Extract the (x, y) coordinate from the center of the cell holding the provided text.  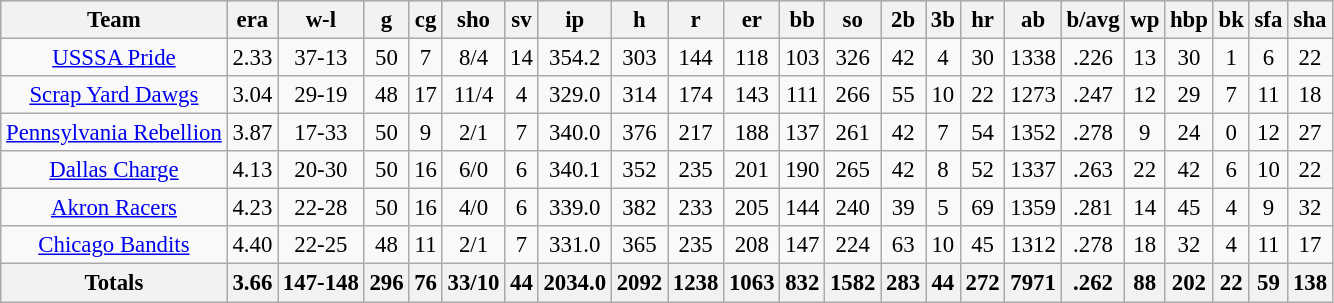
4.13 (252, 170)
1 (1231, 58)
354.2 (574, 58)
63 (904, 245)
76 (426, 283)
b/avg (1093, 20)
.262 (1093, 283)
13 (1145, 58)
sfa (1268, 20)
88 (1145, 283)
69 (982, 208)
39 (904, 208)
1338 (1033, 58)
55 (904, 95)
2034.0 (574, 283)
sv (522, 20)
339.0 (574, 208)
.226 (1093, 58)
Chicago Bandits (114, 245)
5 (944, 208)
bk (1231, 20)
1312 (1033, 245)
224 (853, 245)
Akron Racers (114, 208)
233 (696, 208)
103 (802, 58)
hr (982, 20)
382 (639, 208)
27 (1310, 133)
r (696, 20)
1273 (1033, 95)
147-148 (322, 283)
59 (1268, 283)
208 (752, 245)
3b (944, 20)
352 (639, 170)
331.0 (574, 245)
22-28 (322, 208)
340.0 (574, 133)
1063 (752, 283)
4.23 (252, 208)
365 (639, 245)
283 (904, 283)
ab (1033, 20)
.281 (1093, 208)
Scrap Yard Dawgs (114, 95)
265 (853, 170)
3.87 (252, 133)
188 (752, 133)
240 (853, 208)
7971 (1033, 283)
.263 (1093, 170)
314 (639, 95)
er (752, 20)
era (252, 20)
147 (802, 245)
376 (639, 133)
296 (386, 283)
33/10 (474, 283)
Team (114, 20)
143 (752, 95)
sha (1310, 20)
329.0 (574, 95)
Dallas Charge (114, 170)
so (853, 20)
52 (982, 170)
118 (752, 58)
h (639, 20)
Pennsylvania Rebellion (114, 133)
11/4 (474, 95)
261 (853, 133)
1238 (696, 283)
266 (853, 95)
g (386, 20)
205 (752, 208)
.247 (1093, 95)
201 (752, 170)
hbp (1190, 20)
190 (802, 170)
326 (853, 58)
272 (982, 283)
24 (1190, 133)
sho (474, 20)
202 (1190, 283)
54 (982, 133)
USSSA Pride (114, 58)
6/0 (474, 170)
3.66 (252, 283)
22-25 (322, 245)
w-l (322, 20)
bb (802, 20)
832 (802, 283)
cg (426, 20)
17-33 (322, 133)
20-30 (322, 170)
137 (802, 133)
3.04 (252, 95)
1582 (853, 283)
Totals (114, 283)
174 (696, 95)
1337 (1033, 170)
8/4 (474, 58)
2b (904, 20)
217 (696, 133)
4.40 (252, 245)
ip (574, 20)
1352 (1033, 133)
2.33 (252, 58)
29-19 (322, 95)
2092 (639, 283)
4/0 (474, 208)
138 (1310, 283)
340.1 (574, 170)
29 (1190, 95)
37-13 (322, 58)
303 (639, 58)
0 (1231, 133)
111 (802, 95)
wp (1145, 20)
8 (944, 170)
1359 (1033, 208)
